Determine the [X, Y] coordinate at the center of the cell enclosing the given text.  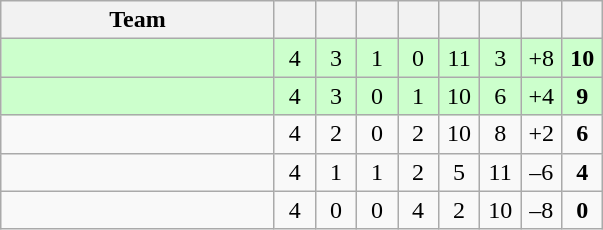
–8 [542, 210]
Team [138, 20]
+4 [542, 96]
8 [500, 134]
9 [582, 96]
+2 [542, 134]
5 [460, 172]
+8 [542, 58]
–6 [542, 172]
